Provide the (X, Y) coordinate of the cell's center where the given text is located.  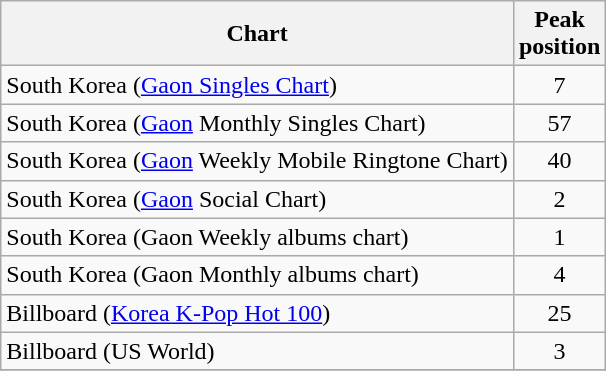
South Korea (Gaon Weekly albums chart) (258, 237)
57 (559, 123)
South Korea (Gaon Monthly Singles Chart) (258, 123)
Billboard (Korea K-Pop Hot 100) (258, 313)
Peakposition (559, 34)
4 (559, 275)
2 (559, 199)
Billboard (US World) (258, 351)
South Korea (Gaon Weekly Mobile Ringtone Chart) (258, 161)
7 (559, 85)
25 (559, 313)
South Korea (Gaon Monthly albums chart) (258, 275)
South Korea (Gaon Social Chart) (258, 199)
Chart (258, 34)
South Korea (Gaon Singles Chart) (258, 85)
1 (559, 237)
3 (559, 351)
40 (559, 161)
